Provide the (X, Y) coordinate of the cell's center where the given text is located.  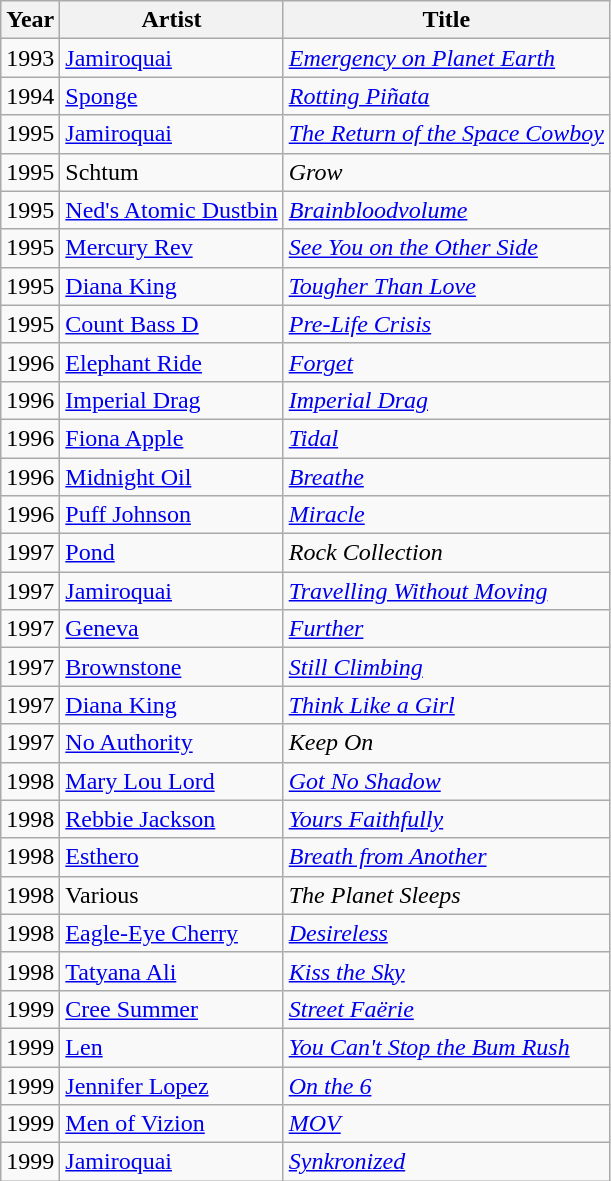
Brainbloodvolume (446, 210)
Various (172, 895)
1994 (30, 96)
Grow (446, 172)
Got No Shadow (446, 781)
Fiona Apple (172, 438)
Pre-Life Crisis (446, 324)
Desireless (446, 933)
1993 (30, 58)
Eagle-Eye Cherry (172, 933)
Year (30, 20)
Keep On (446, 743)
Tougher Than Love (446, 286)
Jennifer Lopez (172, 1085)
Breathe (446, 477)
Puff Johnson (172, 515)
Geneva (172, 629)
Travelling Without Moving (446, 591)
Tidal (446, 438)
Miracle (446, 515)
Brownstone (172, 667)
Rotting Piñata (446, 96)
Ned's Atomic Dustbin (172, 210)
Schtum (172, 172)
See You on the Other Side (446, 248)
Mercury Rev (172, 248)
Len (172, 1047)
Elephant Ride (172, 362)
Men of Vizion (172, 1124)
Kiss the Sky (446, 971)
Street Faërie (446, 1009)
Forget (446, 362)
The Return of the Space Cowboy (446, 134)
Further (446, 629)
Still Climbing (446, 667)
Title (446, 20)
Tatyana Ali (172, 971)
Yours Faithfully (446, 819)
Rebbie Jackson (172, 819)
You Can't Stop the Bum Rush (446, 1047)
MOV (446, 1124)
No Authority (172, 743)
Emergency on Planet Earth (446, 58)
Pond (172, 553)
Midnight Oil (172, 477)
Esthero (172, 857)
Sponge (172, 96)
Think Like a Girl (446, 705)
Rock Collection (446, 553)
The Planet Sleeps (446, 895)
Synkronized (446, 1162)
Count Bass D (172, 324)
Mary Lou Lord (172, 781)
Cree Summer (172, 1009)
Artist (172, 20)
Breath from Another (446, 857)
On the 6 (446, 1085)
